Determine the (x, y) coordinate at the center of the cell enclosing the given text.  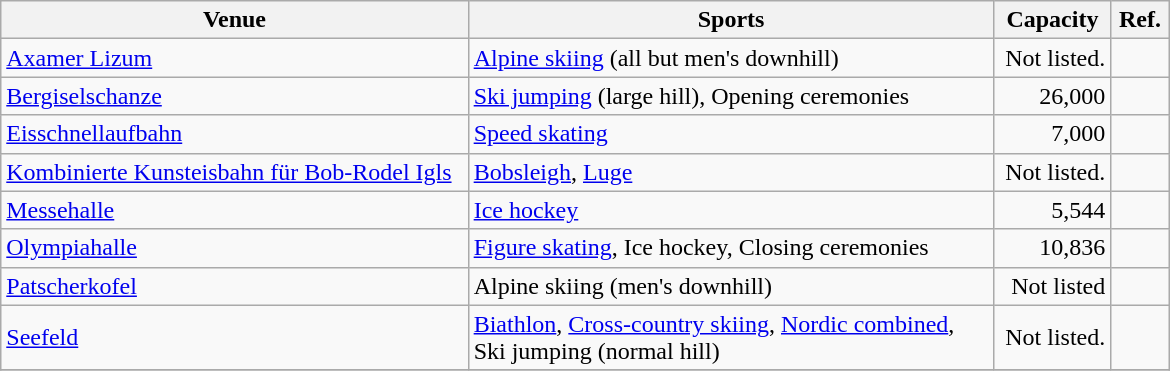
Ref. (1140, 20)
Figure skating, Ice hockey, Closing ceremonies (731, 248)
Bobsleigh, Luge (731, 172)
Eisschnellaufbahn (234, 134)
Ski jumping (large hill), Opening ceremonies (731, 96)
Speed skating (731, 134)
Capacity (1052, 20)
Ice hockey (731, 210)
Venue (234, 20)
Alpine skiing (all but men's downhill) (731, 58)
Alpine skiing (men's downhill) (731, 286)
Sports (731, 20)
5,544 (1052, 210)
Seefeld (234, 338)
7,000 (1052, 134)
10,836 (1052, 248)
Bergiselschanze (234, 96)
Patscherkofel (234, 286)
Olympiahalle (234, 248)
Biathlon, Cross-country skiing, Nordic combined, Ski jumping (normal hill) (731, 338)
Messehalle (234, 210)
26,000 (1052, 96)
Not listed (1052, 286)
Axamer Lizum (234, 58)
Kombinierte Kunsteisbahn für Bob-Rodel Igls (234, 172)
